Capture the cell that displays the provided text and extract its (x, y) central coordinate. 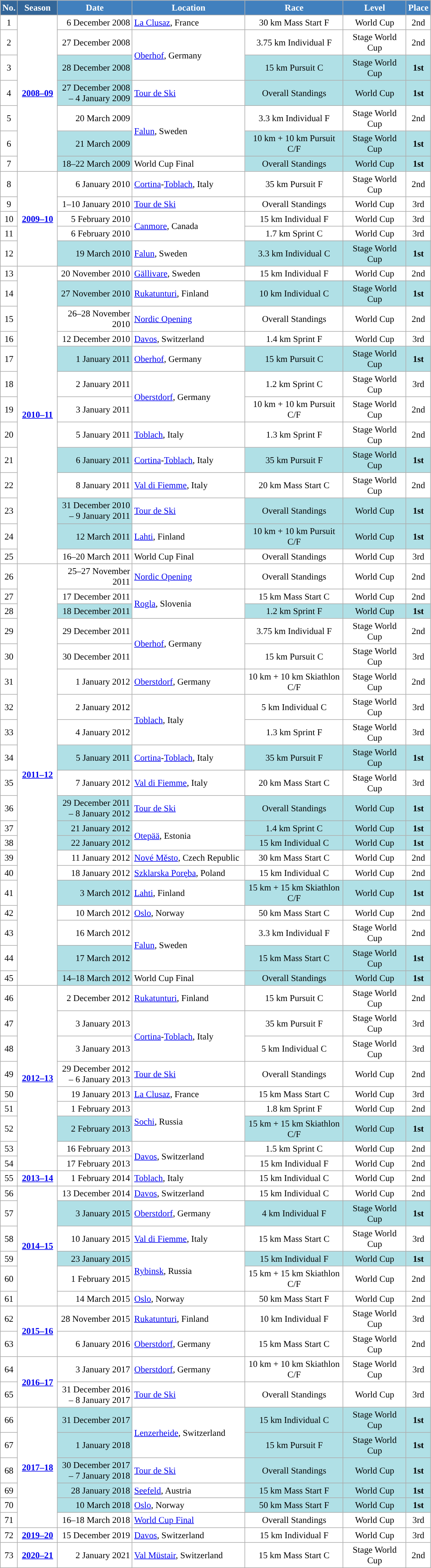
9 (9, 204)
51 (9, 1109)
8 (9, 184)
7 January 2012 (95, 783)
30 (9, 656)
Gällivare, Sweden (188, 274)
30 December 2017 – 7 January 2018 (95, 1470)
13 (9, 274)
2 December 2012 (95, 998)
7 (9, 164)
16 March 2012 (95, 932)
2 January 2011 (95, 384)
Rybinsk, Russia (188, 1271)
28 November 2015 (95, 1319)
2015–16 (38, 1332)
30 km Mass Start C (294, 858)
2017–18 (38, 1467)
2009–10 (38, 219)
Sochi, Russia (188, 1121)
68 (9, 1470)
1.4 km Sprint F (294, 339)
1.2 km Sprint F (294, 611)
2010–11 (38, 415)
15 (9, 319)
47 (9, 1023)
20 March 2009 (95, 118)
Level (375, 8)
44 (9, 958)
17 December 2011 (95, 596)
55 (9, 1179)
20 (9, 435)
10 km Individual C (294, 293)
2 February 2013 (95, 1129)
Season (38, 8)
40 (9, 873)
Szklarska Poręba, Poland (188, 873)
71 (9, 1520)
49 (9, 1074)
26 (9, 576)
6 January 2010 (95, 184)
2020–21 (38, 1555)
Rogla, Slovenia (188, 604)
28 January 2018 (95, 1491)
12 March 2011 (95, 536)
11 (9, 233)
21 January 2012 (95, 829)
59 (9, 1259)
17 March 2012 (95, 958)
Seefeld, Austria (188, 1491)
45 (9, 978)
18 (9, 384)
3 January 2011 (95, 409)
70 (9, 1505)
11 January 2012 (95, 858)
19 March 2010 (95, 253)
62 (9, 1319)
Otepää, Estonia (188, 836)
2011–12 (38, 774)
23 January 2015 (95, 1259)
26–28 November 2010 (95, 319)
25 (9, 556)
6 February 2010 (95, 233)
6 (9, 144)
48 (9, 1048)
33 (9, 732)
20 November 2010 (95, 274)
1.4 km Sprint C (294, 829)
29 December 2011 – 8 January 2012 (95, 809)
1 January 2018 (95, 1445)
69 (9, 1491)
10 (9, 219)
15 December 2019 (95, 1535)
17 (9, 359)
23 (9, 511)
2 (9, 42)
3 March 2012 (95, 892)
13 December 2014 (95, 1193)
3 January 2017 (95, 1369)
50 km Mass Start C (294, 913)
28 (9, 611)
66 (9, 1420)
17 February 2013 (95, 1164)
54 (9, 1164)
10 km Individual F (294, 1319)
57 (9, 1213)
35 (9, 783)
18 December 2011 (95, 611)
19 January 2013 (95, 1094)
1.5 km Sprint C (294, 1149)
14 March 2015 (95, 1299)
27 (9, 596)
2014–15 (38, 1246)
15 km Pursuit F (294, 1445)
No. (9, 8)
4 km Individual F (294, 1213)
36 (9, 809)
27 November 2010 (95, 293)
12 (9, 253)
Location (188, 8)
73 (9, 1555)
53 (9, 1149)
25–27 November 2011 (95, 576)
2008–09 (38, 93)
1 February 2013 (95, 1109)
1 January 2011 (95, 359)
31 December 2016 – 8 January 2017 (95, 1395)
6 January 2016 (95, 1344)
27 December 2008 (95, 42)
4 (9, 93)
4 January 2012 (95, 732)
63 (9, 1344)
39 (9, 858)
10 March 2018 (95, 1505)
30 December 2011 (95, 656)
42 (9, 913)
31 (9, 681)
21 (9, 460)
16 February 2013 (95, 1149)
38 (9, 843)
58 (9, 1238)
22 (9, 485)
2016–17 (38, 1382)
3 January 2015 (95, 1213)
8 January 2011 (95, 485)
1 February 2015 (95, 1279)
Val Müstair, Switzerland (188, 1555)
64 (9, 1369)
2 January 2021 (95, 1555)
2 January 2012 (95, 707)
22 January 2012 (95, 843)
65 (9, 1395)
41 (9, 892)
30 km Mass Start F (294, 23)
Race (294, 8)
46 (9, 998)
29 (9, 631)
3 (9, 68)
32 (9, 707)
12 December 2010 (95, 339)
24 (9, 536)
1.7 km Sprint C (294, 233)
2012–13 (38, 1078)
10 March 2012 (95, 913)
16 (9, 339)
34 (9, 758)
Place (418, 8)
6 January 2011 (95, 460)
29 December 2011 (95, 631)
1 (9, 23)
56 (9, 1193)
2019–20 (38, 1535)
2013–14 (38, 1179)
29 December 2012 – 6 January 2013 (95, 1074)
3.3 km Individual C (294, 253)
27 December 2008 – 4 January 2009 (95, 93)
5 February 2010 (95, 219)
60 (9, 1279)
21 March 2009 (95, 144)
1.8 km Sprint F (294, 1109)
61 (9, 1299)
28 December 2008 (95, 68)
6 December 2008 (95, 23)
67 (9, 1445)
1–10 January 2010 (95, 204)
31 December 2010 – 9 January 2011 (95, 511)
52 (9, 1129)
19 (9, 409)
1.2 km Sprint C (294, 384)
18–22 March 2009 (95, 164)
Canmore, Canada (188, 226)
37 (9, 829)
72 (9, 1535)
18 January 2012 (95, 873)
15 km Mass Start F (294, 1491)
10 January 2015 (95, 1238)
1 January 2012 (95, 681)
Nové Město, Czech Republic (188, 858)
1 February 2014 (95, 1179)
14 (9, 293)
Date (95, 8)
Lenzerheide, Switzerland (188, 1433)
16–20 March 2011 (95, 556)
5 (9, 118)
31 December 2017 (95, 1420)
14–18 March 2012 (95, 978)
16–18 March 2018 (95, 1520)
50 (9, 1094)
43 (9, 932)
